Identify which cell holds the provided text, then report its (x, y) central coordinate. 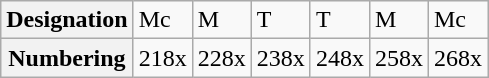
Designation (67, 20)
268x (458, 58)
258x (398, 58)
218x (162, 58)
238x (280, 58)
248x (340, 58)
Numbering (67, 58)
228x (222, 58)
